Provide the [x, y] coordinate of the cell's center where the given text is located.  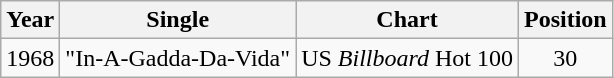
1968 [30, 58]
Position [565, 20]
Chart [408, 20]
30 [565, 58]
Year [30, 20]
US Billboard Hot 100 [408, 58]
"In-A-Gadda-Da-Vida" [178, 58]
Single [178, 20]
